Return the [X, Y] coordinate for the center point of the cell that contains the specified text.  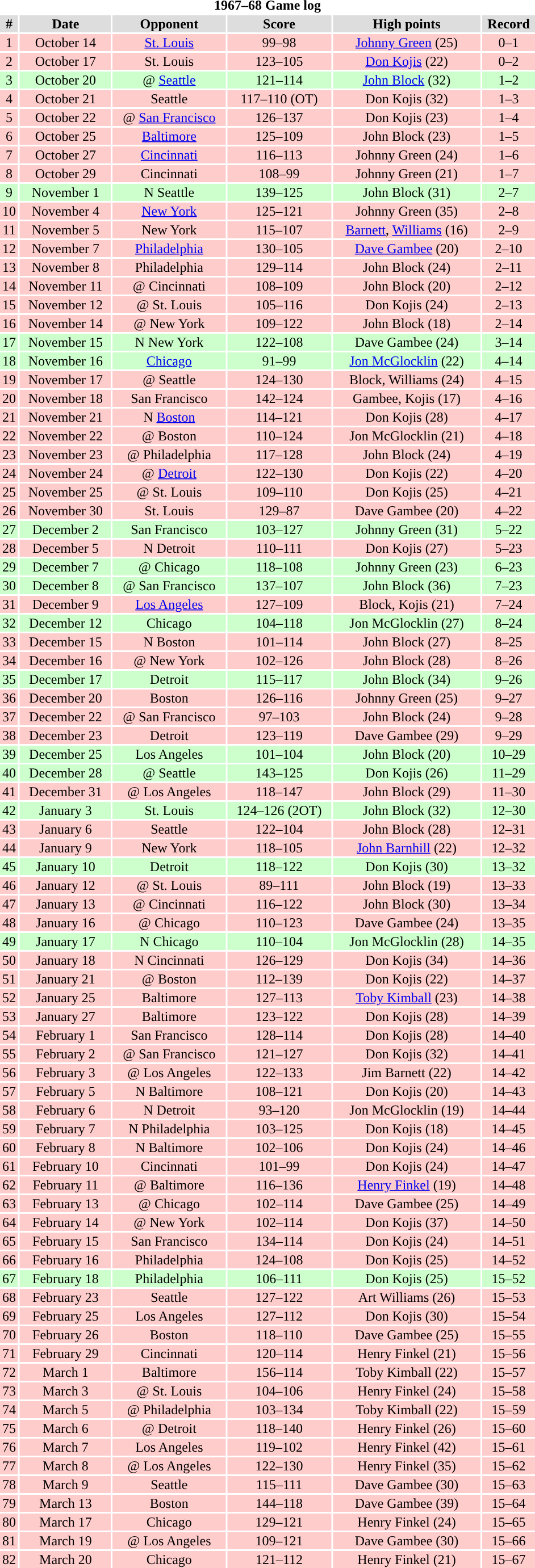
15–54 [509, 1316]
John Block (19) [407, 885]
Art Williams (26) [407, 1297]
78 [9, 1485]
35 [9, 679]
14–50 [509, 1222]
John Block (27) [407, 642]
13–33 [509, 885]
November 25 [65, 492]
N Chicago [169, 941]
Henry Finkel (19) [407, 1185]
March 5 [65, 1410]
February 10 [65, 1166]
12–32 [509, 848]
134–114 [279, 1241]
Don Kojis (27) [407, 548]
127–113 [279, 998]
14–48 [509, 1185]
8 [9, 174]
114–121 [279, 417]
4 [9, 99]
Dave Gambee (39) [407, 1503]
144–118 [279, 1503]
1–4 [509, 117]
October 29 [65, 174]
December 22 [65, 717]
November 4 [65, 211]
110–104 [279, 941]
39 [9, 754]
0–1 [509, 43]
14–40 [509, 1035]
14–36 [509, 960]
142–124 [279, 398]
118–140 [279, 1428]
7 [9, 155]
12–30 [509, 810]
156–114 [279, 1372]
51 [9, 979]
101–104 [279, 754]
120–114 [279, 1353]
130–105 [279, 249]
1–7 [509, 174]
127–109 [279, 604]
16 [9, 323]
December 25 [65, 754]
126–137 [279, 117]
5 [9, 117]
23 [9, 455]
0–2 [509, 61]
2–9 [509, 230]
March 19 [65, 1541]
110–123 [279, 923]
62 [9, 1185]
October 25 [65, 136]
19 [9, 380]
January 9 [65, 848]
15–66 [509, 1541]
2–7 [509, 192]
124–108 [279, 1260]
January 6 [65, 829]
91–99 [279, 361]
March 20 [65, 1559]
89–111 [279, 885]
38 [9, 735]
17 [9, 342]
31 [9, 604]
3–14 [509, 342]
116–136 [279, 1185]
November 21 [65, 417]
117–110 (OT) [279, 99]
Opponent [169, 24]
104–106 [279, 1391]
January 27 [65, 1016]
18 [9, 361]
February 15 [65, 1241]
Johnny Green (31) [407, 529]
50 [9, 960]
4–17 [509, 417]
March 1 [65, 1372]
Gambee, Kojis (17) [407, 398]
37 [9, 717]
15 [9, 305]
February 5 [65, 1091]
11 [9, 230]
97–103 [279, 717]
November 16 [65, 361]
72 [9, 1372]
24 [9, 473]
34 [9, 661]
40 [9, 773]
8–26 [509, 661]
102–126 [279, 661]
Johnny Green (35) [407, 211]
January 18 [65, 960]
15–65 [509, 1522]
15–64 [509, 1503]
Block, Williams (24) [407, 380]
November 5 [65, 230]
125–121 [279, 211]
1–3 [509, 99]
John Block (29) [407, 792]
10 [9, 211]
Don Kojis (26) [407, 773]
119–102 [279, 1447]
64 [9, 1222]
Jim Barnett (22) [407, 1073]
Henry Finkel (26) [407, 1428]
December 28 [65, 773]
110–111 [279, 548]
November 18 [65, 398]
March 7 [65, 1447]
December 16 [65, 661]
21 [9, 417]
1–6 [509, 155]
66 [9, 1260]
15–55 [509, 1335]
4–21 [509, 492]
6 [9, 136]
Jon McGlocklin (28) [407, 941]
N Philadelphia [169, 1129]
45 [9, 867]
8–25 [509, 642]
14–46 [509, 1147]
1 [9, 43]
118–110 [279, 1335]
32 [9, 623]
4–18 [509, 436]
115–111 [279, 1485]
27 [9, 529]
October 20 [65, 80]
Date [65, 24]
Score [279, 24]
N New York [169, 342]
43 [9, 829]
123–122 [279, 1016]
# [9, 24]
October 14 [65, 43]
14–42 [509, 1073]
November 12 [65, 305]
February 3 [65, 1073]
15–61 [509, 1447]
80 [9, 1522]
March 13 [65, 1503]
5–23 [509, 548]
14–41 [509, 1054]
February 26 [65, 1335]
10–29 [509, 754]
2–13 [509, 305]
4–20 [509, 473]
4–16 [509, 398]
2–10 [509, 249]
105–116 [279, 305]
7–23 [509, 586]
Jon McGlocklin (27) [407, 623]
93–120 [279, 1110]
103–134 [279, 1410]
52 [9, 998]
75 [9, 1428]
December 20 [65, 698]
13–32 [509, 867]
15–62 [509, 1466]
Don Kojis (23) [407, 117]
108–121 [279, 1091]
Johnny Green (21) [407, 174]
14–44 [509, 1110]
48 [9, 923]
22 [9, 436]
121–114 [279, 80]
14–43 [509, 1091]
15–67 [509, 1559]
26 [9, 511]
54 [9, 1035]
December 31 [65, 792]
115–107 [279, 230]
November 8 [65, 267]
14–51 [509, 1241]
20 [9, 398]
126–116 [279, 698]
January 25 [65, 998]
49 [9, 941]
77 [9, 1466]
March 8 [65, 1466]
127–112 [279, 1316]
56 [9, 1073]
February 18 [65, 1279]
15–59 [509, 1410]
99–98 [279, 43]
11–29 [509, 773]
118–105 [279, 848]
9–26 [509, 679]
High points [407, 24]
112–139 [279, 979]
4–15 [509, 380]
115–117 [279, 679]
42 [9, 810]
November 15 [65, 342]
John Block (30) [407, 904]
30 [9, 586]
63 [9, 1204]
5–22 [509, 529]
November 14 [65, 323]
14–37 [509, 979]
60 [9, 1147]
Jon McGlocklin (21) [407, 436]
61 [9, 1166]
15–60 [509, 1428]
2–8 [509, 211]
137–107 [279, 586]
103–125 [279, 1129]
December 17 [65, 679]
101–99 [279, 1166]
November 11 [65, 286]
15–52 [509, 1279]
101–114 [279, 642]
108–109 [279, 286]
121–127 [279, 1054]
December 8 [65, 586]
November 24 [65, 473]
February 25 [65, 1316]
November 7 [65, 249]
December 9 [65, 604]
14–45 [509, 1129]
John Block (34) [407, 679]
14 [9, 286]
128–114 [279, 1035]
2–11 [509, 267]
139–125 [279, 192]
110–124 [279, 436]
9–27 [509, 698]
102–106 [279, 1147]
March 17 [65, 1522]
2–14 [509, 323]
123–119 [279, 735]
December 23 [65, 735]
February 6 [65, 1110]
4–22 [509, 511]
9 [9, 192]
116–122 [279, 904]
73 [9, 1391]
13 [9, 267]
44 [9, 848]
Don Kojis (20) [407, 1091]
70 [9, 1335]
106–111 [279, 1279]
15–53 [509, 1297]
41 [9, 792]
109–122 [279, 323]
14–38 [509, 998]
1–2 [509, 80]
2 [9, 61]
12 [9, 249]
122–104 [279, 829]
68 [9, 1297]
November 17 [65, 380]
125–109 [279, 136]
9–28 [509, 717]
March 9 [65, 1485]
November 1 [65, 192]
January 16 [65, 923]
11–30 [509, 792]
74 [9, 1410]
47 [9, 904]
117–128 [279, 455]
129–114 [279, 267]
4–19 [509, 455]
14–52 [509, 1260]
6–23 [509, 567]
January 17 [65, 941]
January 3 [65, 810]
79 [9, 1503]
129–87 [279, 511]
25 [9, 492]
December 5 [65, 548]
November 23 [65, 455]
Johnny Green (23) [407, 567]
Jon McGlocklin (19) [407, 1110]
John Block (36) [407, 586]
November 30 [65, 511]
108–99 [279, 174]
December 7 [65, 567]
John Block (31) [407, 192]
124–130 [279, 380]
28 [9, 548]
March 3 [65, 1391]
February 7 [65, 1129]
103–127 [279, 529]
John Block (18) [407, 323]
February 2 [65, 1054]
15–58 [509, 1391]
October 21 [65, 99]
76 [9, 1447]
January 21 [65, 979]
Henry Finkel (35) [407, 1466]
121–112 [279, 1559]
81 [9, 1541]
Block, Kojis (21) [407, 604]
13–34 [509, 904]
123–105 [279, 61]
February 1 [65, 1035]
69 [9, 1316]
N Seattle [169, 192]
Don Kojis (34) [407, 960]
15–57 [509, 1372]
82 [9, 1559]
February 11 [65, 1185]
65 [9, 1241]
@ Baltimore [169, 1185]
13–35 [509, 923]
N Cincinnati [169, 960]
John Barnhill (22) [407, 848]
Toby Kimball (23) [407, 998]
Jon McGlocklin (22) [407, 361]
Barnett, Williams (16) [407, 230]
October 22 [65, 117]
Don Kojis (18) [407, 1129]
71 [9, 1353]
143–125 [279, 773]
118–147 [279, 792]
February 23 [65, 1297]
February 14 [65, 1222]
104–118 [279, 623]
57 [9, 1091]
Johnny Green (24) [407, 155]
122–133 [279, 1073]
March 6 [65, 1428]
118–108 [279, 567]
124–126 (2OT) [279, 810]
December 12 [65, 623]
Dave Gambee (29) [407, 735]
67 [9, 1279]
October 27 [65, 155]
118–122 [279, 867]
15–56 [509, 1353]
4–14 [509, 361]
8–24 [509, 623]
February 13 [65, 1204]
14–47 [509, 1166]
Henry Finkel (42) [407, 1447]
58 [9, 1110]
14–39 [509, 1016]
January 10 [65, 867]
46 [9, 885]
Don Kojis (37) [407, 1222]
7–24 [509, 604]
36 [9, 698]
14–35 [509, 941]
33 [9, 642]
109–110 [279, 492]
9–29 [509, 735]
129–121 [279, 1522]
15–63 [509, 1485]
116–113 [279, 155]
February 8 [65, 1147]
Record [509, 24]
29 [9, 567]
12–31 [509, 829]
127–122 [279, 1297]
53 [9, 1016]
January 13 [65, 904]
59 [9, 1129]
John Block (23) [407, 136]
55 [9, 1054]
February 16 [65, 1260]
January 12 [65, 885]
October 17 [65, 61]
December 15 [65, 642]
122–108 [279, 342]
February 29 [65, 1353]
14–49 [509, 1204]
3 [9, 80]
1–5 [509, 136]
126–129 [279, 960]
November 22 [65, 436]
December 2 [65, 529]
2–12 [509, 286]
109–121 [279, 1541]
